For the text-containing cell, return its midpoint in [x, y] coordinate format. 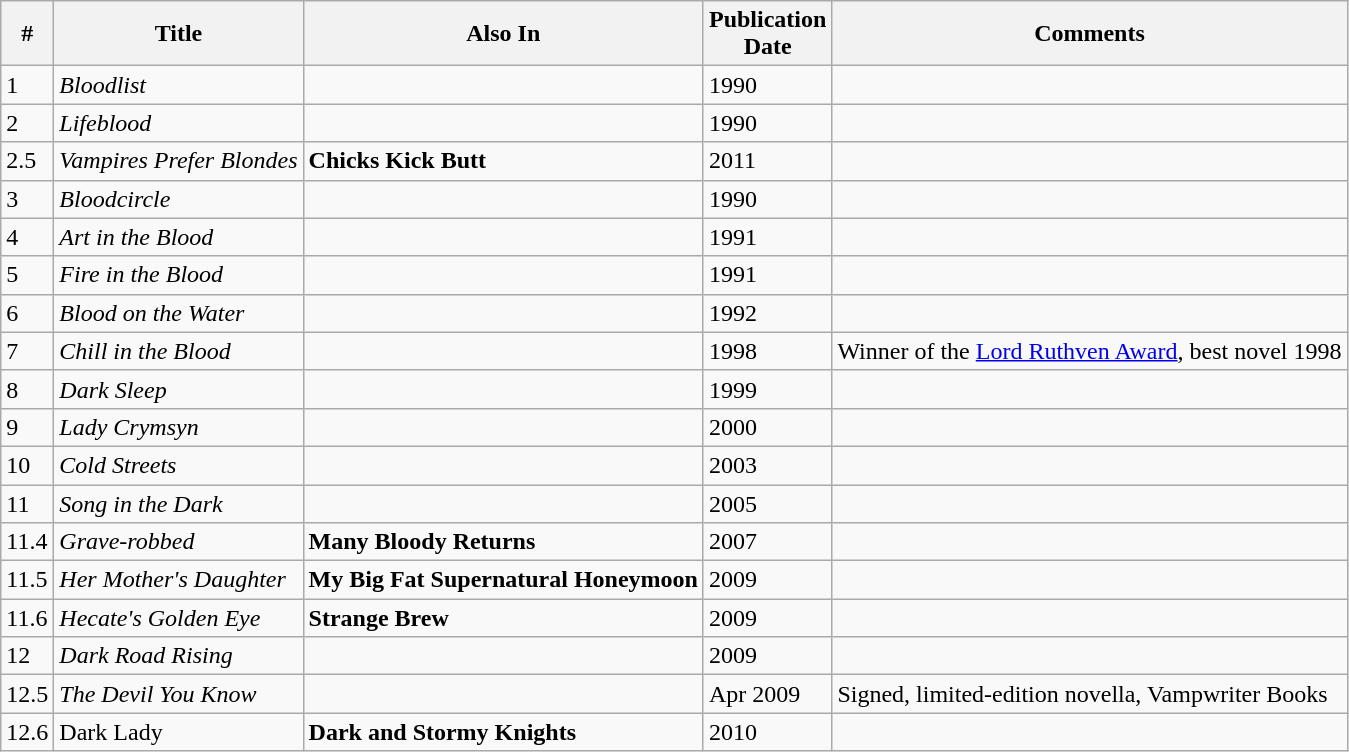
3 [28, 199]
# [28, 34]
Title [178, 34]
Comments [1090, 34]
Art in the Blood [178, 237]
6 [28, 313]
Apr 2009 [767, 694]
Bloodlist [178, 85]
4 [28, 237]
2007 [767, 542]
Lifeblood [178, 123]
Strange Brew [503, 618]
10 [28, 465]
11 [28, 503]
1 [28, 85]
Song in the Dark [178, 503]
12.6 [28, 732]
2.5 [28, 161]
12 [28, 656]
My Big Fat Supernatural Honeymoon [503, 580]
1992 [767, 313]
2011 [767, 161]
5 [28, 275]
Dark Sleep [178, 389]
Cold Streets [178, 465]
Chill in the Blood [178, 351]
Blood on the Water [178, 313]
2005 [767, 503]
11.5 [28, 580]
7 [28, 351]
Many Bloody Returns [503, 542]
1998 [767, 351]
Dark and Stormy Knights [503, 732]
11.6 [28, 618]
Chicks Kick Butt [503, 161]
2003 [767, 465]
Dark Road Rising [178, 656]
Also In [503, 34]
Bloodcircle [178, 199]
2 [28, 123]
Signed, limited-edition novella, Vampwriter Books [1090, 694]
PublicationDate [767, 34]
2010 [767, 732]
The Devil You Know [178, 694]
Vampires Prefer Blondes [178, 161]
Winner of the Lord Ruthven Award, best novel 1998 [1090, 351]
9 [28, 427]
12.5 [28, 694]
1999 [767, 389]
2000 [767, 427]
Her Mother's Daughter [178, 580]
Lady Crymsyn [178, 427]
8 [28, 389]
Grave-robbed [178, 542]
Fire in the Blood [178, 275]
Dark Lady [178, 732]
11.4 [28, 542]
Hecate's Golden Eye [178, 618]
